Return the [X, Y] coordinate for the center point of the cell that contains the specified text.  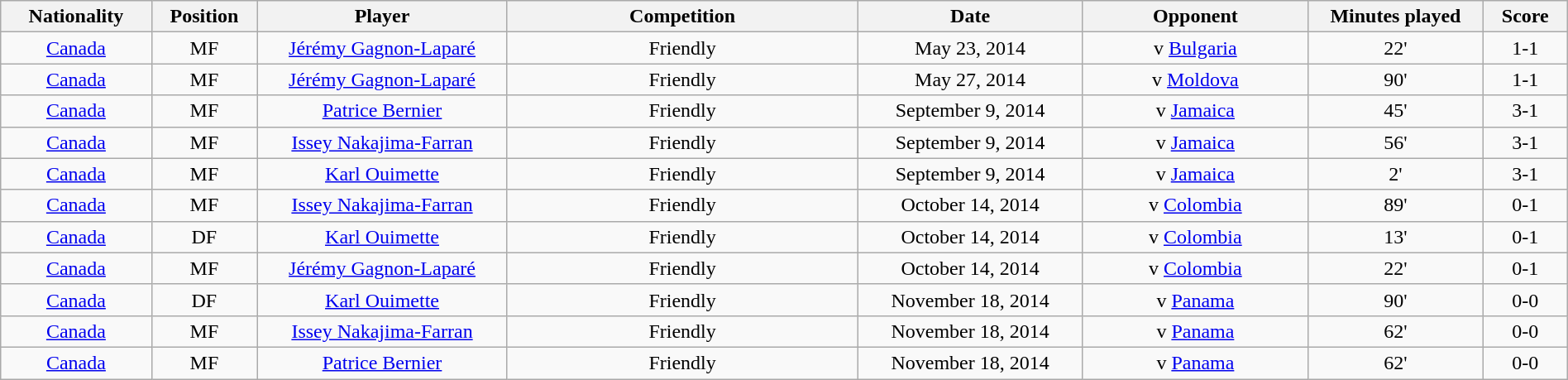
v Moldova [1195, 79]
Score [1525, 17]
13' [1396, 237]
Nationality [76, 17]
2' [1396, 174]
Minutes played [1396, 17]
Player [382, 17]
89' [1396, 205]
May 23, 2014 [970, 48]
May 27, 2014 [970, 79]
Competition [682, 17]
56' [1396, 142]
Opponent [1195, 17]
Date [970, 17]
v Bulgaria [1195, 48]
45' [1396, 111]
Position [204, 17]
